Extract the (X, Y) coordinate from the center of the cell holding the provided text.  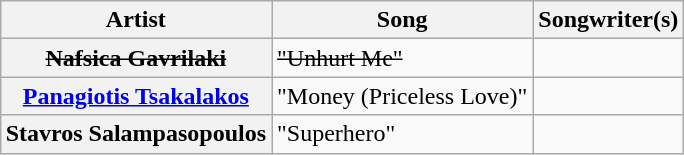
Stavros Salampasopoulos (136, 134)
"Superhero" (402, 134)
Artist (136, 20)
Panagiotis Tsakalakos (136, 96)
Nafsica Gavrilaki (136, 58)
Songwriter(s) (608, 20)
Song (402, 20)
"Money (Priceless Love)" (402, 96)
"Unhurt Me" (402, 58)
